Return [x, y] of the center of cell containing provided text 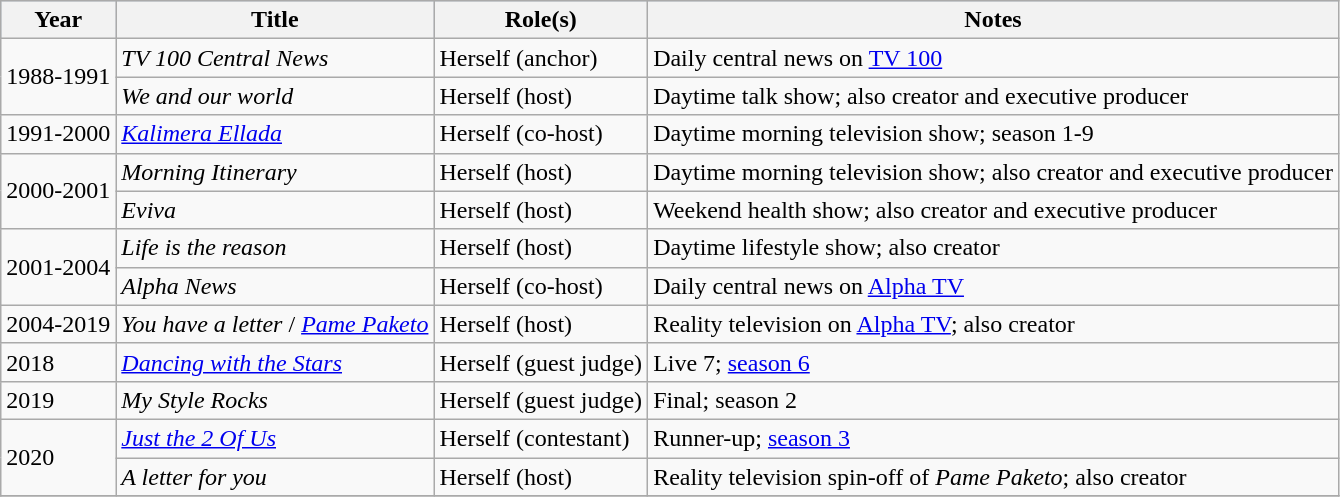
Daytime morning television show; also creator and executive producer [994, 172]
Live 7; season 6 [994, 362]
Morning Itinerary [275, 172]
Herself (anchor) [541, 58]
Runner-up; season 3 [994, 438]
Daytime lifestyle show; also creator [994, 248]
2004-2019 [58, 324]
Alpha News [275, 286]
Final; season 2 [994, 400]
Kalimera Ellada [275, 134]
You have a letter / Pame Paketo [275, 324]
Reality television spin-off of Pame Paketo; also creator [994, 477]
Weekend health show; also creator and executive producer [994, 210]
A letter for you [275, 477]
Daytime morning television show; season 1-9 [994, 134]
Life is the reason [275, 248]
Daily central news on Alpha TV [994, 286]
Notes [994, 20]
TV 100 Central News [275, 58]
2019 [58, 400]
Dancing with the Stars [275, 362]
2018 [58, 362]
Daytime talk show; also creator and executive producer [994, 96]
Reality television on Alpha TV; also creator [994, 324]
Year [58, 20]
Herself (contestant) [541, 438]
Just the 2 Of Us [275, 438]
Eviva [275, 210]
Daily central news on TV 100 [994, 58]
2001-2004 [58, 267]
We and our world [275, 96]
Role(s) [541, 20]
2020 [58, 457]
Title [275, 20]
1988-1991 [58, 77]
1991-2000 [58, 134]
My Style Rocks [275, 400]
2000-2001 [58, 191]
